For the text-containing cell, return its midpoint in [X, Y] coordinate format. 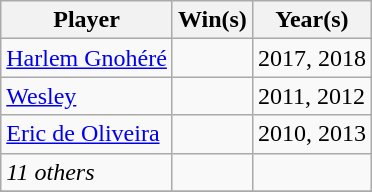
Harlem Gnohéré [87, 58]
11 others [87, 172]
Year(s) [312, 20]
2017, 2018 [312, 58]
2010, 2013 [312, 134]
Eric de Oliveira [87, 134]
Win(s) [212, 20]
Wesley [87, 96]
2011, 2012 [312, 96]
Player [87, 20]
